Locate the cell with the specified text and output its [x, y] center coordinate. 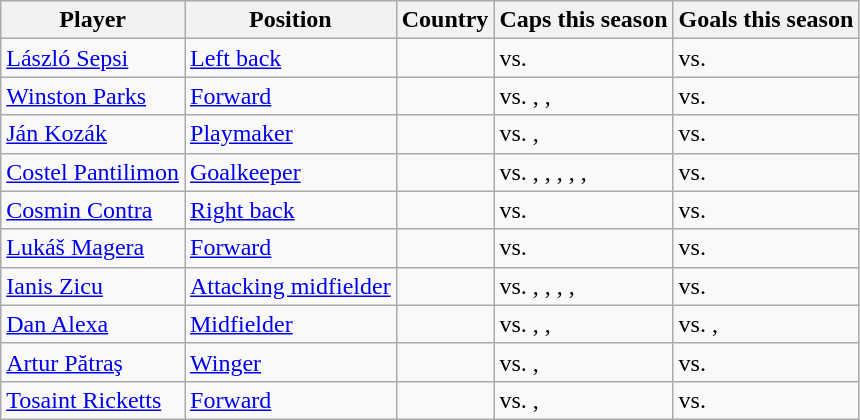
Country [445, 20]
Position [290, 20]
Ján Kozák [93, 134]
Ianis Zicu [93, 286]
Goalkeeper [290, 172]
László Sepsi [93, 58]
vs. , , , , [584, 286]
Midfielder [290, 324]
Attacking midfielder [290, 286]
Costel Pantilimon [93, 172]
Goals this season [766, 20]
Lukáš Magera [93, 248]
Winger [290, 362]
Artur Pătraş [93, 362]
Playmaker [290, 134]
Winston Parks [93, 96]
Right back [290, 210]
vs. , , , , , [584, 172]
Caps this season [584, 20]
Left back [290, 58]
Dan Alexa [93, 324]
Tosaint Ricketts [93, 400]
Cosmin Contra [93, 210]
Player [93, 20]
